From the cell containing the given text, extract its center point as (X, Y) coordinate. 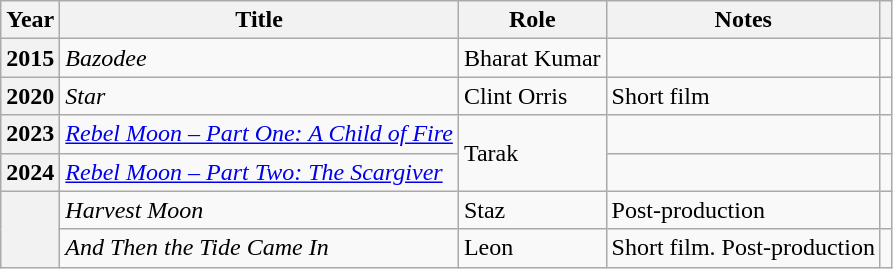
Title (260, 20)
Star (260, 96)
2024 (30, 172)
Tarak (532, 153)
Post-production (743, 210)
And Then the Tide Came In (260, 248)
Harvest Moon (260, 210)
Bazodee (260, 58)
Notes (743, 20)
Role (532, 20)
Short film. Post-production (743, 248)
Staz (532, 210)
Leon (532, 248)
Short film (743, 96)
2020 (30, 96)
Clint Orris (532, 96)
Rebel Moon – Part One: A Child of Fire (260, 134)
2023 (30, 134)
2015 (30, 58)
Bharat Kumar (532, 58)
Rebel Moon – Part Two: The Scargiver (260, 172)
Year (30, 20)
